Return (x, y) of the center of cell containing provided text 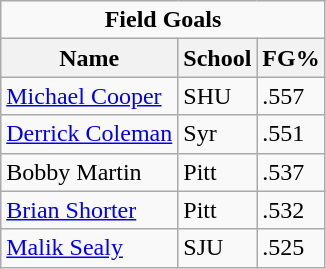
Derrick Coleman (90, 134)
.557 (291, 96)
SJU (218, 248)
FG% (291, 58)
.532 (291, 210)
Bobby Martin (90, 172)
Field Goals (163, 20)
Brian Shorter (90, 210)
Syr (218, 134)
Michael Cooper (90, 96)
Malik Sealy (90, 248)
School (218, 58)
Name (90, 58)
.537 (291, 172)
.551 (291, 134)
.525 (291, 248)
SHU (218, 96)
